Pinpoint the cell where the given text exists, returning its (x, y) midpoint coordinate. 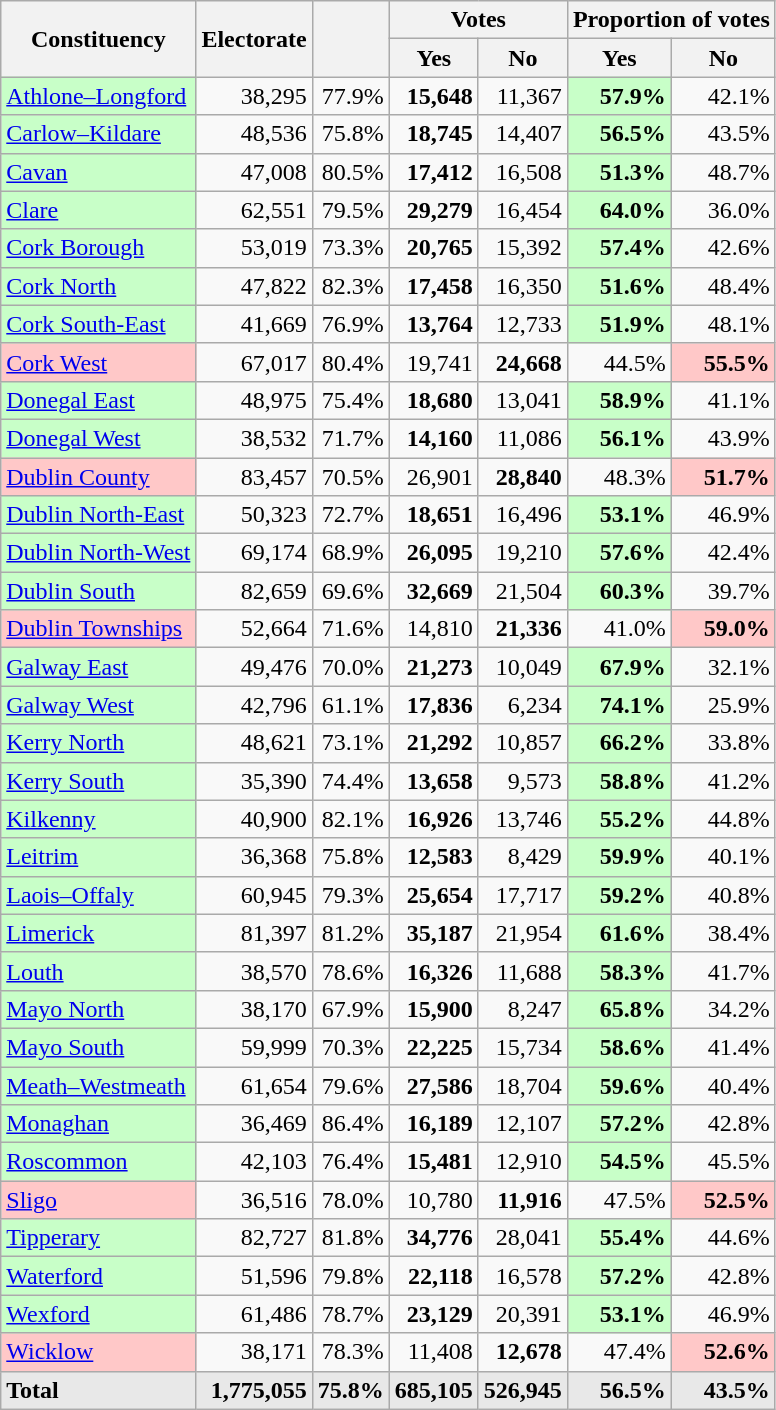
44.6% (723, 1238)
Athlone–Longford (98, 96)
80.4% (350, 362)
64.0% (619, 210)
40.4% (723, 1085)
Kilkenny (98, 819)
21,504 (522, 591)
73.1% (350, 743)
Dublin North-East (98, 515)
59.9% (619, 857)
20,765 (434, 248)
15,648 (434, 96)
Carlow–Kildare (98, 134)
34,776 (434, 1238)
61,654 (254, 1085)
51,596 (254, 1276)
Mayo North (98, 1009)
26,095 (434, 553)
18,745 (434, 134)
19,741 (434, 362)
Votes (478, 20)
56.1% (619, 438)
41.0% (619, 629)
41,669 (254, 324)
24,668 (522, 362)
8,429 (522, 857)
Proportion of votes (671, 20)
73.3% (350, 248)
79.6% (350, 1085)
70.3% (350, 1047)
58.9% (619, 400)
12,678 (522, 1352)
Roscommon (98, 1162)
40.8% (723, 895)
70.0% (350, 667)
48.1% (723, 324)
17,458 (434, 286)
Clare (98, 210)
526,945 (522, 1390)
38,295 (254, 96)
38.4% (723, 933)
Tipperary (98, 1238)
Monaghan (98, 1124)
43.9% (723, 438)
55.2% (619, 819)
42,796 (254, 705)
41.4% (723, 1047)
76.4% (350, 1162)
28,041 (522, 1238)
28,840 (522, 477)
14,407 (522, 134)
Galway East (98, 667)
26,901 (434, 477)
61,486 (254, 1314)
51.3% (619, 172)
Donegal East (98, 400)
36,368 (254, 857)
17,412 (434, 172)
54.5% (619, 1162)
Kerry South (98, 781)
23,129 (434, 1314)
11,086 (522, 438)
32.1% (723, 667)
39.7% (723, 591)
13,041 (522, 400)
Dublin South (98, 591)
15,900 (434, 1009)
13,658 (434, 781)
35,390 (254, 781)
Electorate (254, 39)
81.2% (350, 933)
33.8% (723, 743)
27,586 (434, 1085)
18,704 (522, 1085)
29,279 (434, 210)
79.3% (350, 895)
62,551 (254, 210)
59.6% (619, 1085)
16,454 (522, 210)
60,945 (254, 895)
74.4% (350, 781)
25.9% (723, 705)
47,822 (254, 286)
42.1% (723, 96)
51.6% (619, 286)
59,999 (254, 1047)
Galway West (98, 705)
86.4% (350, 1124)
11,408 (434, 1352)
685,105 (434, 1390)
70.5% (350, 477)
10,857 (522, 743)
55.4% (619, 1238)
40.1% (723, 857)
69.6% (350, 591)
65.8% (619, 1009)
61.6% (619, 933)
38,171 (254, 1352)
21,292 (434, 743)
16,350 (522, 286)
75.4% (350, 400)
19,210 (522, 553)
58.3% (619, 971)
52.6% (723, 1352)
81.8% (350, 1238)
Constituency (98, 39)
82,727 (254, 1238)
13,746 (522, 819)
41.2% (723, 781)
21,336 (522, 629)
10,780 (434, 1200)
15,392 (522, 248)
Cork South-East (98, 324)
44.5% (619, 362)
Cork North (98, 286)
78.6% (350, 971)
48,621 (254, 743)
32,669 (434, 591)
35,187 (434, 933)
22,225 (434, 1047)
21,954 (522, 933)
14,810 (434, 629)
48.3% (619, 477)
59.2% (619, 895)
18,680 (434, 400)
82,659 (254, 591)
12,583 (434, 857)
16,326 (434, 971)
50,323 (254, 515)
10,049 (522, 667)
45.5% (723, 1162)
51.7% (723, 477)
38,532 (254, 438)
83,457 (254, 477)
14,160 (434, 438)
13,764 (434, 324)
36.0% (723, 210)
59.0% (723, 629)
48,975 (254, 400)
44.8% (723, 819)
Cavan (98, 172)
42,103 (254, 1162)
16,189 (434, 1124)
72.7% (350, 515)
76.9% (350, 324)
6,234 (522, 705)
Wexford (98, 1314)
16,496 (522, 515)
47.5% (619, 1200)
79.5% (350, 210)
11,916 (522, 1200)
69,174 (254, 553)
82.1% (350, 819)
Donegal West (98, 438)
41.7% (723, 971)
12,910 (522, 1162)
Total (98, 1390)
22,118 (434, 1276)
71.7% (350, 438)
80.5% (350, 172)
8,247 (522, 1009)
57.9% (619, 96)
17,717 (522, 895)
Dublin North-West (98, 553)
40,900 (254, 819)
Waterford (98, 1276)
11,688 (522, 971)
58.8% (619, 781)
77.9% (350, 96)
53,019 (254, 248)
66.2% (619, 743)
11,367 (522, 96)
79.8% (350, 1276)
15,734 (522, 1047)
78.7% (350, 1314)
Dublin County (98, 477)
48,536 (254, 134)
16,508 (522, 172)
12,107 (522, 1124)
16,926 (434, 819)
48.4% (723, 286)
74.1% (619, 705)
36,516 (254, 1200)
78.0% (350, 1200)
67,017 (254, 362)
38,570 (254, 971)
16,578 (522, 1276)
47,008 (254, 172)
38,170 (254, 1009)
12,733 (522, 324)
49,476 (254, 667)
82.3% (350, 286)
Kerry North (98, 743)
1,775,055 (254, 1390)
Limerick (98, 933)
Dublin Townships (98, 629)
42.4% (723, 553)
78.3% (350, 1352)
81,397 (254, 933)
61.1% (350, 705)
52,664 (254, 629)
Mayo South (98, 1047)
Louth (98, 971)
48.7% (723, 172)
36,469 (254, 1124)
Wicklow (98, 1352)
68.9% (350, 553)
41.1% (723, 400)
71.6% (350, 629)
52.5% (723, 1200)
Meath–Westmeath (98, 1085)
Cork West (98, 362)
18,651 (434, 515)
20,391 (522, 1314)
Laois–Offaly (98, 895)
47.4% (619, 1352)
Cork Borough (98, 248)
17,836 (434, 705)
55.5% (723, 362)
51.9% (619, 324)
42.6% (723, 248)
Sligo (98, 1200)
34.2% (723, 1009)
60.3% (619, 591)
57.4% (619, 248)
Leitrim (98, 857)
15,481 (434, 1162)
57.6% (619, 553)
9,573 (522, 781)
21,273 (434, 667)
58.6% (619, 1047)
25,654 (434, 895)
